Find where the given text appears and provide that cell's center as (X, Y) coordinate. 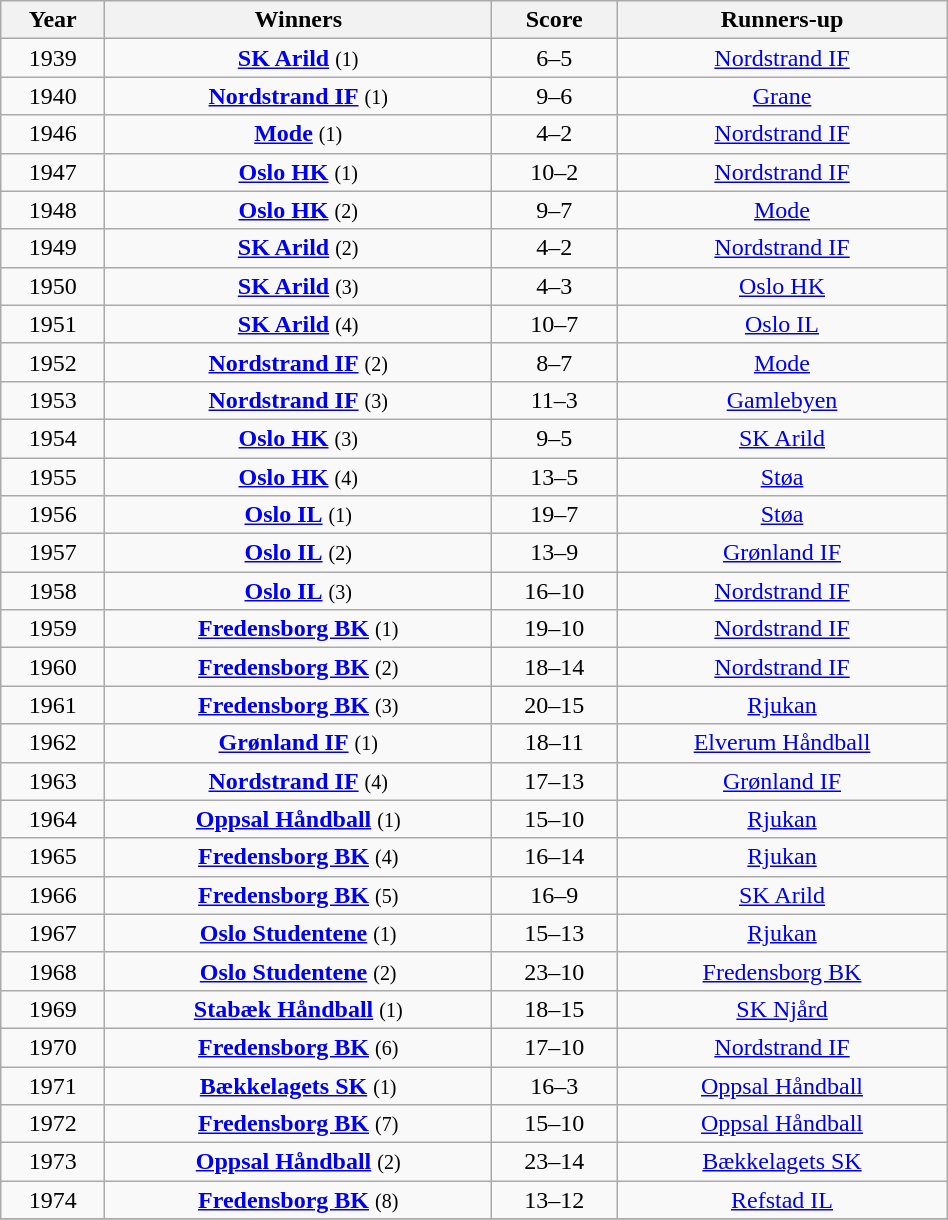
SK Arild (2) (298, 248)
10–7 (554, 324)
18–15 (554, 1009)
SK Arild (3) (298, 286)
11–3 (554, 400)
Stabæk Håndball (1) (298, 1009)
8–7 (554, 362)
1961 (53, 705)
Grønland IF (1) (298, 743)
1950 (53, 286)
1949 (53, 248)
1960 (53, 667)
1965 (53, 857)
Nordstrand IF (2) (298, 362)
Winners (298, 20)
Fredensborg BK (4) (298, 857)
Oslo IL (782, 324)
1951 (53, 324)
23–10 (554, 971)
1973 (53, 1162)
1946 (53, 134)
13–12 (554, 1200)
Oslo Studentene (1) (298, 933)
6–5 (554, 58)
SK Arild (1) (298, 58)
1970 (53, 1047)
16–10 (554, 591)
SK Njård (782, 1009)
Fredensborg BK (6) (298, 1047)
1966 (53, 895)
Oppsal Håndball (2) (298, 1162)
1972 (53, 1124)
Fredensborg BK (1) (298, 629)
19–7 (554, 515)
Nordstrand IF (4) (298, 781)
20–15 (554, 705)
13–9 (554, 553)
Oslo HK (3) (298, 438)
Score (554, 20)
Runners-up (782, 20)
Oslo IL (3) (298, 591)
Mode (1) (298, 134)
Gamlebyen (782, 400)
9–5 (554, 438)
10–2 (554, 172)
9–6 (554, 96)
Oslo HK (782, 286)
1971 (53, 1085)
18–14 (554, 667)
1953 (53, 400)
1958 (53, 591)
1947 (53, 172)
1962 (53, 743)
Fredensborg BK (782, 971)
4–3 (554, 286)
1964 (53, 819)
15–13 (554, 933)
1952 (53, 362)
1967 (53, 933)
1955 (53, 477)
1948 (53, 210)
9–7 (554, 210)
Elverum Håndball (782, 743)
Oslo HK (1) (298, 172)
1974 (53, 1200)
Nordstrand IF (3) (298, 400)
Refstad IL (782, 1200)
1969 (53, 1009)
Oslo HK (2) (298, 210)
1959 (53, 629)
1956 (53, 515)
17–13 (554, 781)
Oslo Studentene (2) (298, 971)
1954 (53, 438)
1968 (53, 971)
18–11 (554, 743)
16–14 (554, 857)
23–14 (554, 1162)
SK Arild (4) (298, 324)
Oslo IL (2) (298, 553)
Oslo IL (1) (298, 515)
19–10 (554, 629)
Fredensborg BK (7) (298, 1124)
Oppsal Håndball (1) (298, 819)
1939 (53, 58)
Fredensborg BK (5) (298, 895)
Year (53, 20)
1940 (53, 96)
13–5 (554, 477)
16–9 (554, 895)
Grane (782, 96)
Bækkelagets SK (782, 1162)
17–10 (554, 1047)
Nordstrand IF (1) (298, 96)
1957 (53, 553)
16–3 (554, 1085)
Oslo HK (4) (298, 477)
Fredensborg BK (8) (298, 1200)
Bækkelagets SK (1) (298, 1085)
Fredensborg BK (3) (298, 705)
1963 (53, 781)
Fredensborg BK (2) (298, 667)
